Locate the cell with the specified text and output its (x, y) center coordinate. 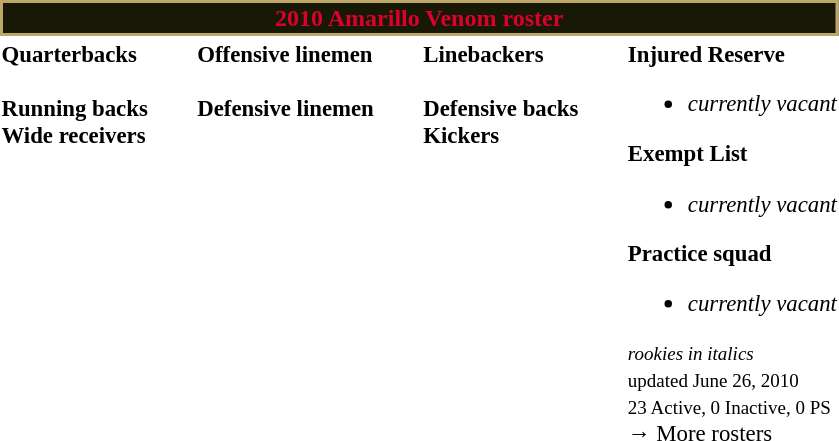
2010 Amarillo Venom roster (419, 18)
